Return (X, Y) of the center of cell containing provided text 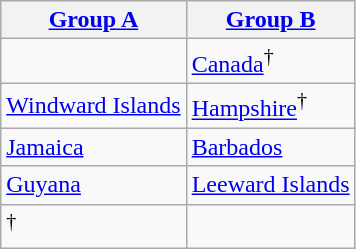
Leeward Islands (270, 185)
Barbados (270, 147)
Group B (270, 20)
Hampshire† (270, 106)
Group A (94, 20)
Jamaica (94, 147)
† (94, 226)
Windward Islands (94, 106)
Guyana (94, 185)
Canada† (270, 62)
